Extract the (x, y) coordinate from the center of the cell holding the provided text.  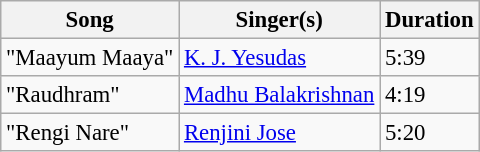
Duration (430, 20)
Renjini Jose (280, 133)
Song (90, 20)
Singer(s) (280, 20)
K. J. Yesudas (280, 58)
Madhu Balakrishnan (280, 95)
4:19 (430, 95)
"Rengi Nare" (90, 133)
"Raudhram" (90, 95)
5:39 (430, 58)
"Maayum Maaya" (90, 58)
5:20 (430, 133)
